Extract the [x, y] coordinate from the center of the cell holding the provided text.  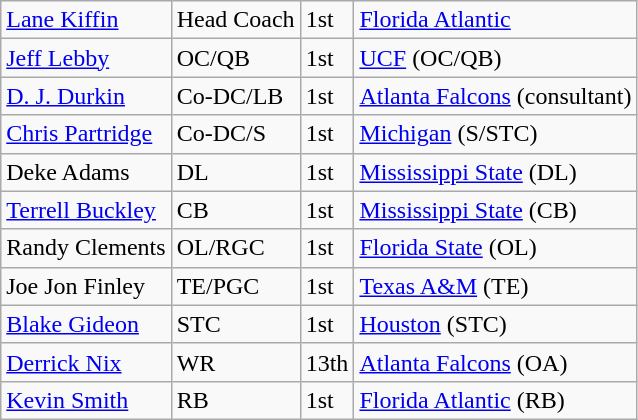
Terrell Buckley [86, 210]
Houston (STC) [496, 324]
Derrick Nix [86, 362]
Atlanta Falcons (OA) [496, 362]
Mississippi State (DL) [496, 172]
DL [236, 172]
Co-DC/LB [236, 96]
Co-DC/S [236, 134]
Mississippi State (CB) [496, 210]
Florida Atlantic (RB) [496, 400]
Michigan (S/STC) [496, 134]
WR [236, 362]
Blake Gideon [86, 324]
Chris Partridge [86, 134]
Florida Atlantic [496, 20]
OC/QB [236, 58]
TE/PGC [236, 286]
UCF (OC/QB) [496, 58]
Florida State (OL) [496, 248]
D. J. Durkin [86, 96]
Deke Adams [86, 172]
Jeff Lebby [86, 58]
Texas A&M (TE) [496, 286]
Kevin Smith [86, 400]
13th [327, 362]
Head Coach [236, 20]
OL/RGC [236, 248]
CB [236, 210]
STC [236, 324]
Joe Jon Finley [86, 286]
RB [236, 400]
Lane Kiffin [86, 20]
Randy Clements [86, 248]
Atlanta Falcons (consultant) [496, 96]
